Provide the [x, y] coordinate of the cell's center where the given text is located.  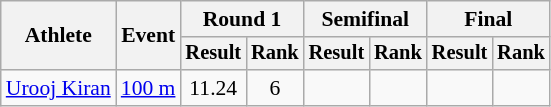
Semifinal [366, 19]
11.24 [213, 88]
Round 1 [242, 19]
Urooj Kiran [58, 88]
Final [488, 19]
6 [275, 88]
Event [148, 36]
Athlete [58, 36]
100 m [148, 88]
